Extract the (x, y) coordinate from the center of the cell holding the provided text.  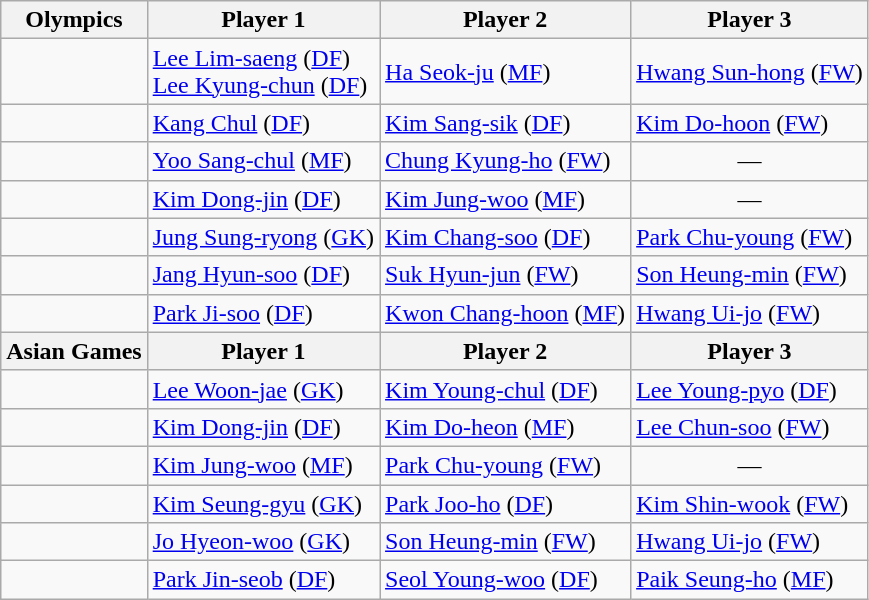
Ha Seok-ju (MF) (506, 72)
Seol Young-woo (DF) (506, 580)
Lee Woon-jae (GK) (263, 389)
Park Jin-seob (DF) (263, 580)
Kang Chul (DF) (263, 123)
Paik Seung-ho (MF) (750, 580)
Park Ji-soo (DF) (263, 313)
Kim Seung-gyu (GK) (263, 503)
Lee Chun-soo (FW) (750, 427)
Jung Sung-ryong (GK) (263, 237)
Asian Games (74, 351)
Suk Hyun-jun (FW) (506, 275)
Jo Hyeon-woo (GK) (263, 542)
Kim Sang-sik (DF) (506, 123)
Park Joo-ho (DF) (506, 503)
Kim Do-heon (MF) (506, 427)
Yoo Sang-chul (MF) (263, 161)
Lee Lim-saeng (DF)Lee Kyung-chun (DF) (263, 72)
Chung Kyung-ho (FW) (506, 161)
Hwang Sun-hong (FW) (750, 72)
Jang Hyun-soo (DF) (263, 275)
Kwon Chang-hoon (MF) (506, 313)
Kim Chang-soo (DF) (506, 237)
Kim Shin-wook (FW) (750, 503)
Olympics (74, 20)
Lee Young-pyo (DF) (750, 389)
Kim Do-hoon (FW) (750, 123)
Kim Young-chul (DF) (506, 389)
